Identify which cell holds the provided text, then report its [x, y] central coordinate. 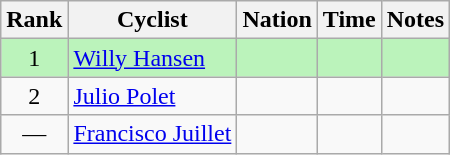
1 [34, 58]
Willy Hansen [152, 58]
Notes [415, 20]
Time [349, 20]
Francisco Juillet [152, 134]
2 [34, 96]
Rank [34, 20]
— [34, 134]
Nation [277, 20]
Cyclist [152, 20]
Julio Polet [152, 96]
